Find where the given text appears and provide that cell's center as (x, y) coordinate. 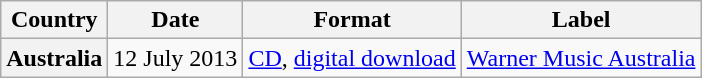
Warner Music Australia (581, 58)
Date (176, 20)
Country (54, 20)
Australia (54, 58)
Format (352, 20)
Label (581, 20)
12 July 2013 (176, 58)
CD, digital download (352, 58)
